For the text-containing cell, return its midpoint in [x, y] coordinate format. 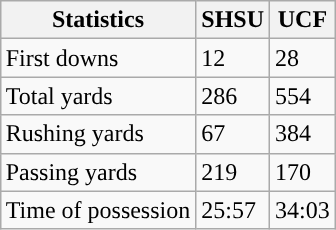
384 [303, 134]
12 [233, 58]
67 [233, 134]
Statistics [98, 20]
SHSU [233, 20]
25:57 [233, 210]
170 [303, 172]
554 [303, 96]
219 [233, 172]
UCF [303, 20]
286 [233, 96]
28 [303, 58]
Rushing yards [98, 134]
Total yards [98, 96]
Time of possession [98, 210]
First downs [98, 58]
34:03 [303, 210]
Passing yards [98, 172]
